Return the (X, Y) coordinate for the center point of the cell that contains the specified text.  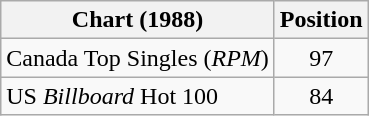
Position (321, 20)
US Billboard Hot 100 (138, 96)
84 (321, 96)
Chart (1988) (138, 20)
Canada Top Singles (RPM) (138, 58)
97 (321, 58)
